Locate the cell with the specified text and output its [X, Y] center coordinate. 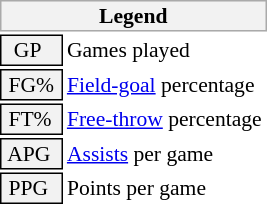
GP [31, 50]
Points per game [166, 188]
FT% [31, 120]
Assists per game [166, 154]
Field-goal percentage [166, 85]
Legend [134, 16]
FG% [31, 85]
PPG [31, 188]
Free-throw percentage [166, 120]
Games played [166, 50]
APG [31, 154]
